Determine the (x, y) coordinate at the center of the cell enclosing the given text.  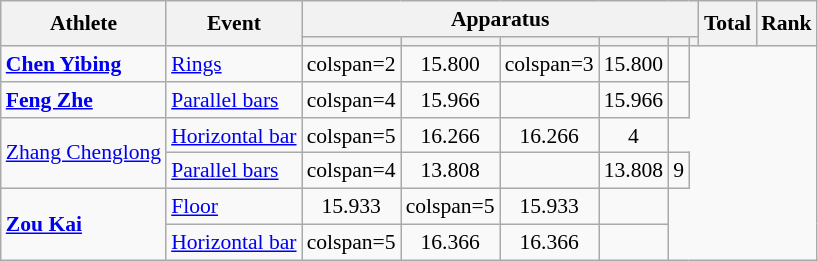
Feng Zhe (84, 100)
Event (234, 24)
Total (728, 24)
Apparatus (500, 19)
Chen Yibing (84, 64)
9 (678, 171)
colspan=2 (352, 64)
4 (634, 136)
Zhang Chenglong (84, 154)
Rank (786, 24)
Zou Kai (84, 224)
Rings (234, 64)
Athlete (84, 24)
Floor (234, 207)
colspan=3 (550, 64)
